Determine the (x, y) coordinate at the center of the cell enclosing the given text.  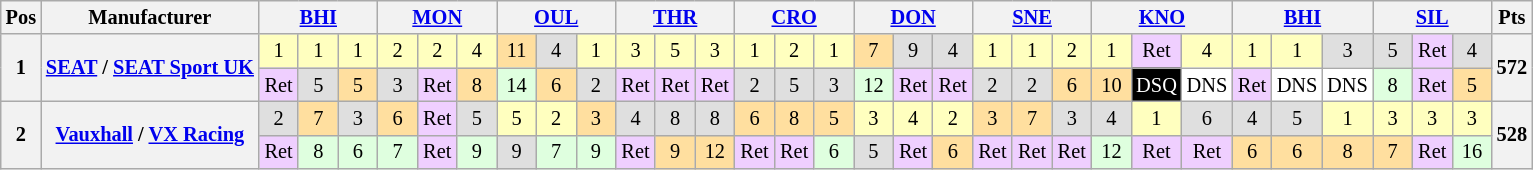
Pts (1512, 17)
KNO (1162, 17)
10 (1112, 85)
16 (1472, 152)
528 (1512, 134)
14 (517, 85)
11 (517, 51)
DON (914, 17)
SNE (1032, 17)
SIL (1432, 17)
Vauxhall / VX Racing (150, 134)
Manufacturer (150, 17)
MON (438, 17)
SEAT / SEAT Sport UK (150, 68)
OUL (556, 17)
DSQ (1156, 85)
THR (676, 17)
572 (1512, 68)
Pos (21, 17)
CRO (794, 17)
